Search for the cell housing the specified text and yield its [X, Y] center coordinate. 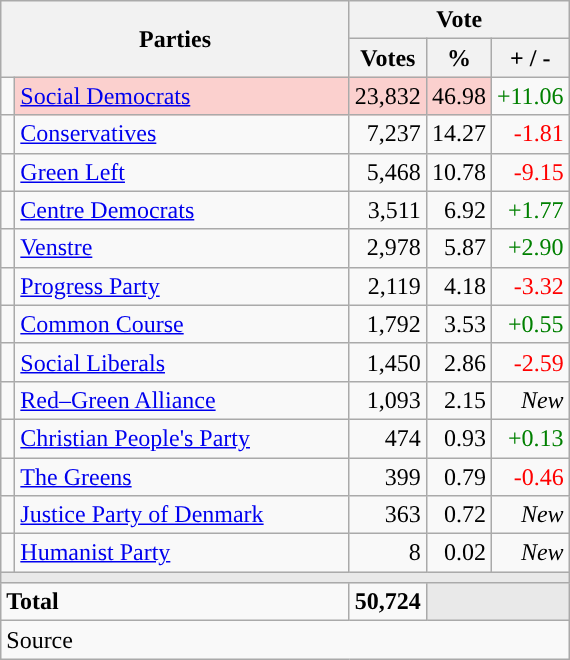
Social Democrats [182, 96]
-1.81 [530, 134]
Conservatives [182, 134]
Vote [459, 20]
Venstre [182, 248]
Red–Green Alliance [182, 400]
2.15 [458, 400]
+0.55 [530, 324]
8 [388, 553]
46.98 [458, 96]
Votes [388, 58]
0.02 [458, 553]
399 [388, 477]
+2.90 [530, 248]
Social Liberals [182, 362]
5,468 [388, 172]
+0.13 [530, 438]
Justice Party of Denmark [182, 515]
Source [285, 640]
-2.59 [530, 362]
+1.77 [530, 210]
0.79 [458, 477]
10.78 [458, 172]
2,978 [388, 248]
Parties [176, 39]
3,511 [388, 210]
1,792 [388, 324]
2,119 [388, 286]
Progress Party [182, 286]
23,832 [388, 96]
Centre Democrats [182, 210]
7,237 [388, 134]
Humanist Party [182, 553]
The Greens [182, 477]
-3.32 [530, 286]
+11.06 [530, 96]
14.27 [458, 134]
Green Left [182, 172]
4.18 [458, 286]
474 [388, 438]
5.87 [458, 248]
-9.15 [530, 172]
Total [176, 602]
3.53 [458, 324]
1,093 [388, 400]
363 [388, 515]
+ / - [530, 58]
2.86 [458, 362]
% [458, 58]
-0.46 [530, 477]
1,450 [388, 362]
Common Course [182, 324]
0.93 [458, 438]
50,724 [388, 602]
6.92 [458, 210]
Christian People's Party [182, 438]
0.72 [458, 515]
